Scan for the cell matching the given text and deliver its [x, y] coordinate at center. 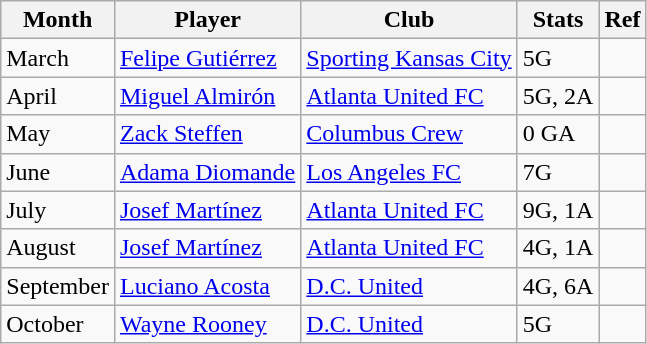
Luciano Acosta [207, 286]
September [58, 286]
4G, 1A [558, 248]
July [58, 210]
5G, 2A [558, 96]
October [58, 324]
Zack Steffen [207, 134]
March [58, 58]
Player [207, 20]
August [58, 248]
Month [58, 20]
April [58, 96]
0 GA [558, 134]
Club [409, 20]
Los Angeles FC [409, 172]
4G, 6A [558, 286]
Wayne Rooney [207, 324]
Columbus Crew [409, 134]
Miguel Almirón [207, 96]
Adama Diomande [207, 172]
Ref [622, 20]
Sporting Kansas City [409, 58]
May [58, 134]
7G [558, 172]
Felipe Gutiérrez [207, 58]
Stats [558, 20]
June [58, 172]
9G, 1A [558, 210]
